For the text-containing cell, return its midpoint in (X, Y) coordinate format. 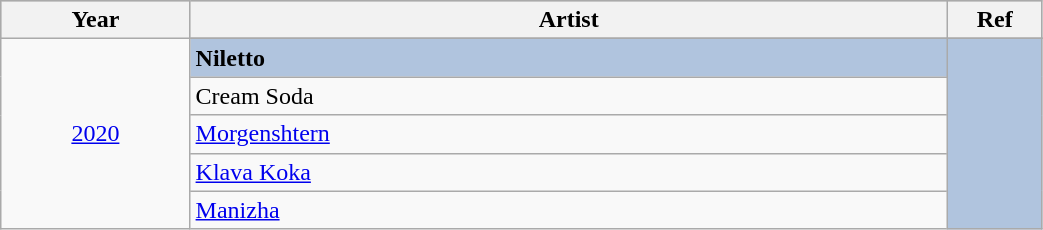
Manizha (568, 210)
Ref (994, 20)
Niletto (568, 58)
Cream Soda (568, 96)
Klava Koka (568, 172)
2020 (96, 134)
Morgenshtern (568, 134)
Year (96, 20)
Artist (568, 20)
